Find where the given text appears and provide that cell's center as (X, Y) coordinate. 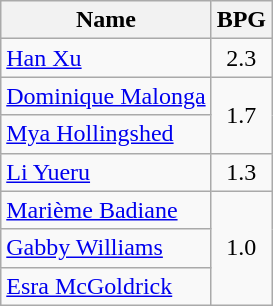
1.3 (241, 172)
Marième Badiane (106, 210)
Han Xu (106, 58)
Li Yueru (106, 172)
BPG (241, 20)
1.7 (241, 115)
2.3 (241, 58)
Mya Hollingshed (106, 134)
Dominique Malonga (106, 96)
Gabby Williams (106, 248)
1.0 (241, 248)
Name (106, 20)
Esra McGoldrick (106, 286)
